Find where the given text appears and provide that cell's center as [X, Y] coordinate. 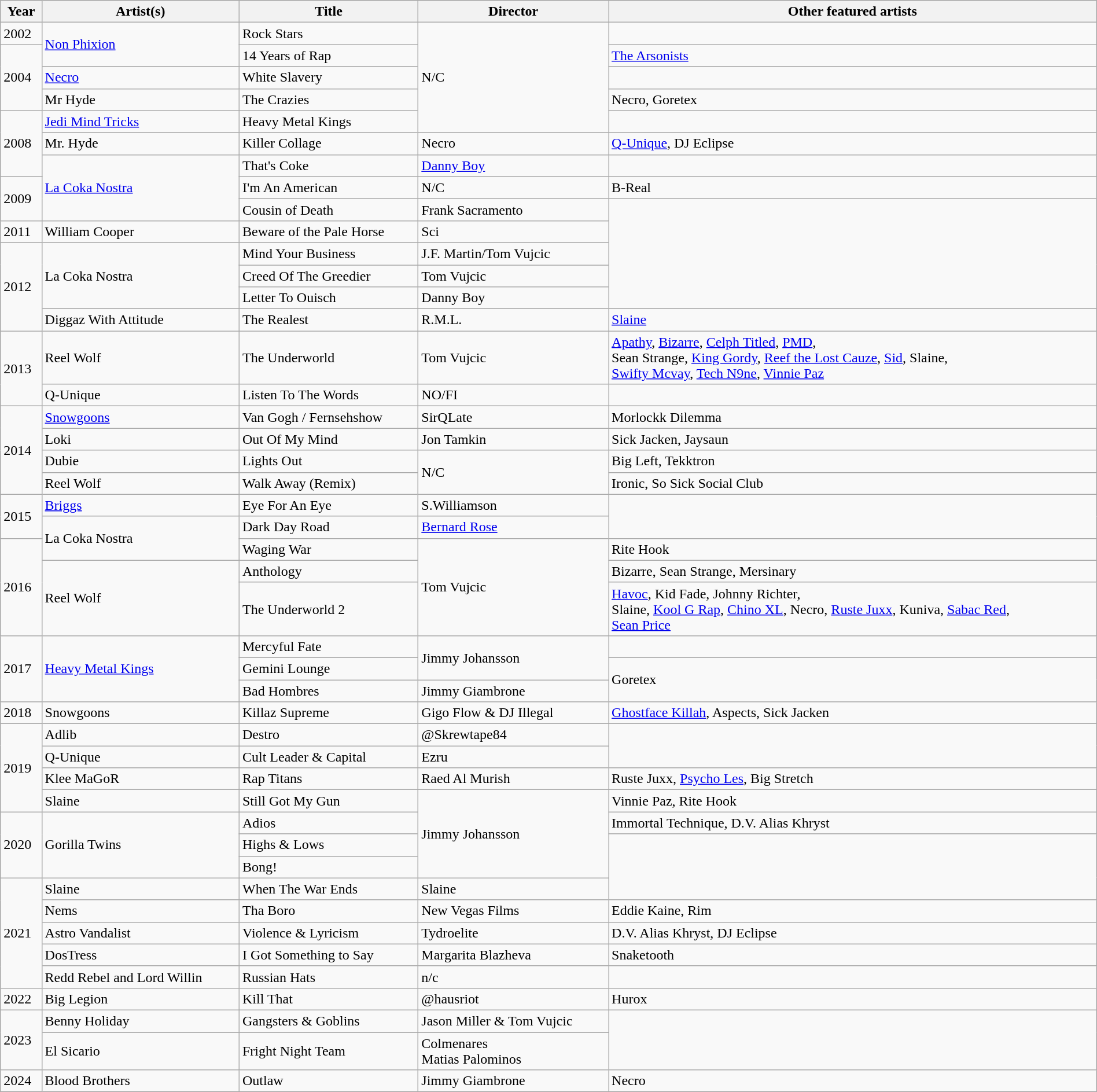
Ezru [514, 757]
Eddie Kaine, Rim [853, 911]
White Slavery [329, 78]
2009 [21, 198]
Jedi Mind Tricks [140, 122]
Tha Boro [329, 911]
The Realest [329, 320]
14 Years of Rap [329, 56]
That's Coke [329, 166]
Adios [329, 823]
Raed Al Murish [514, 779]
Hurox [853, 999]
DosTress [140, 955]
Sci [514, 231]
Blood Brothers [140, 1081]
Dark Day Road [329, 527]
Ironic, So Sick Social Club [853, 483]
2008 [21, 144]
Kill That [329, 999]
Nems [140, 911]
Bong! [329, 867]
2015 [21, 516]
Dubie [140, 461]
Cousin of Death [329, 209]
Loki [140, 439]
Killaz Supreme [329, 713]
Russian Hats [329, 977]
Ruste Juxx, Psycho Les, Big Stretch [853, 779]
When The War Ends [329, 889]
Margarita Blazheva [514, 955]
2024 [21, 1081]
2022 [21, 999]
SirQLate [514, 417]
Sick Jacken, Jaysaun [853, 439]
@hausriot [514, 999]
D.V. Alias Khryst, DJ Eclipse [853, 933]
The Crazies [329, 100]
Out Of My Mind [329, 439]
2021 [21, 933]
Necro, Goretex [853, 100]
Bernard Rose [514, 527]
Highs & Lows [329, 845]
Big Legion [140, 999]
Jason Miller & Tom Vujcic [514, 1021]
2018 [21, 713]
Ghostface Killah, Aspects, Sick Jacken [853, 713]
Klee MaGoR [140, 779]
B-Real [853, 187]
Mind Your Business [329, 253]
Non Phixion [140, 45]
Fright Night Team [329, 1051]
Anthology [329, 571]
ColmenaresMatias Palominos [514, 1051]
Listen To The Words [329, 395]
The Underworld [329, 358]
Other featured artists [853, 12]
Diggaz With Attitude [140, 320]
Gorilla Twins [140, 845]
2023 [21, 1039]
NO/FI [514, 395]
Mr. Hyde [140, 144]
Mercyful Fate [329, 646]
J.F. Martin/Tom Vujcic [514, 253]
Adlib [140, 735]
Briggs [140, 505]
2020 [21, 845]
Letter To Ouisch [329, 298]
@Skrewtape84 [514, 735]
Gangsters & Goblins [329, 1021]
R.M.L. [514, 320]
2012 [21, 286]
I'm An American [329, 187]
Creed Of The Greedier [329, 276]
2017 [21, 668]
William Cooper [140, 231]
Bad Hombres [329, 690]
El Sicario [140, 1051]
Van Gogh / Fernsehshow [329, 417]
Artist(s) [140, 12]
2016 [21, 587]
Year [21, 12]
2002 [21, 34]
Rite Hook [853, 549]
Morlockk Dilemma [853, 417]
Apathy, Bizarre, Celph Titled, PMD,Sean Strange, King Gordy, Reef the Lost Cauze, Sid, Slaine,Swifty Mcvay, Tech N9ne, Vinnie Paz [853, 358]
New Vegas Films [514, 911]
Astro Vandalist [140, 933]
Immortal Technique, D.V. Alias Khryst [853, 823]
Vinnie Paz, Rite Hook [853, 801]
Tydroelite [514, 933]
Cult Leader & Capital [329, 757]
Bizarre, Sean Strange, Mersinary [853, 571]
Eye For An Eye [329, 505]
Goretex [853, 679]
Snaketooth [853, 955]
2014 [21, 450]
Benny Holiday [140, 1021]
2013 [21, 369]
2004 [21, 78]
Gemini Lounge [329, 668]
2011 [21, 231]
S.Williamson [514, 505]
Frank Sacramento [514, 209]
2019 [21, 768]
The Arsonists [853, 56]
Gigo Flow & DJ Illegal [514, 713]
Director [514, 12]
Destro [329, 735]
Redd Rebel and Lord Willin [140, 977]
The Underworld 2 [329, 609]
Big Left, Tekktron [853, 461]
Beware of the Pale Horse [329, 231]
Outlaw [329, 1081]
Waging War [329, 549]
Walk Away (Remix) [329, 483]
Havoc, Kid Fade, Johnny Richter,Slaine, Kool G Rap, Chino XL, Necro, Ruste Juxx, Kuniva, Sabac Red,Sean Price [853, 609]
Rock Stars [329, 34]
n/c [514, 977]
Rap Titans [329, 779]
Mr Hyde [140, 100]
Title [329, 12]
Jon Tamkin [514, 439]
Killer Collage [329, 144]
Lights Out [329, 461]
Q-Unique, DJ Eclipse [853, 144]
Still Got My Gun [329, 801]
Violence & Lyricism [329, 933]
I Got Something to Say [329, 955]
